From the cell containing the given text, extract its center point as [x, y] coordinate. 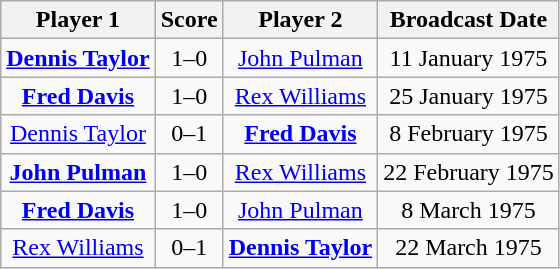
Player 1 [78, 20]
22 March 1975 [469, 248]
Score [189, 20]
22 February 1975 [469, 172]
Broadcast Date [469, 20]
25 January 1975 [469, 96]
8 March 1975 [469, 210]
11 January 1975 [469, 58]
8 February 1975 [469, 134]
Player 2 [300, 20]
